Return the [X, Y] coordinate for the center point of the cell that contains the specified text.  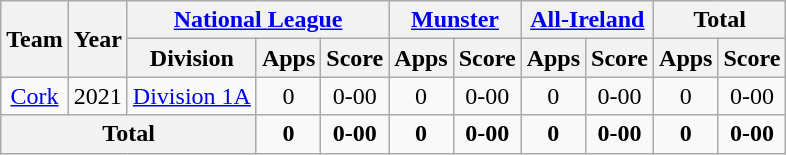
Munster [455, 20]
Team [35, 39]
Division 1A [192, 96]
2021 [98, 96]
National League [258, 20]
All-Ireland [587, 20]
Division [192, 58]
Cork [35, 96]
Year [98, 39]
